Find where the given text appears and provide that cell's center as [x, y] coordinate. 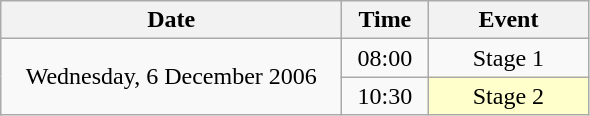
Stage 2 [508, 96]
Stage 1 [508, 58]
10:30 [385, 96]
Wednesday, 6 December 2006 [172, 77]
Date [172, 20]
Time [385, 20]
08:00 [385, 58]
Event [508, 20]
